Provide the [x, y] coordinate of the cell's center where the given text is located.  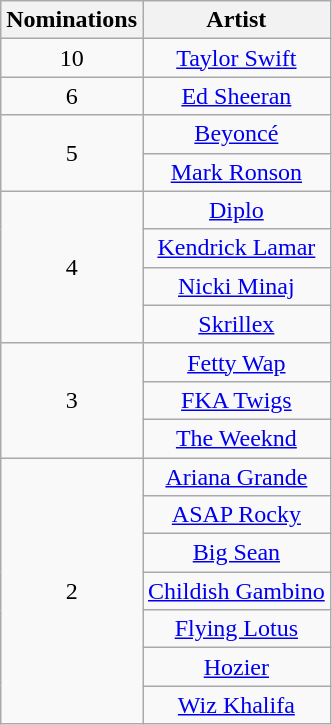
Big Sean [236, 553]
Kendrick Lamar [236, 248]
Ed Sheeran [236, 96]
Beyoncé [236, 134]
4 [72, 267]
10 [72, 58]
ASAP Rocky [236, 515]
Nicki Minaj [236, 286]
Childish Gambino [236, 591]
Ariana Grande [236, 477]
Flying Lotus [236, 629]
Wiz Khalifa [236, 705]
3 [72, 400]
Fetty Wap [236, 362]
Hozier [236, 667]
Taylor Swift [236, 58]
Skrillex [236, 324]
Nominations [72, 20]
2 [72, 591]
FKA Twigs [236, 400]
5 [72, 153]
The Weeknd [236, 438]
Diplo [236, 210]
Artist [236, 20]
6 [72, 96]
Mark Ronson [236, 172]
